Extract the (X, Y) coordinate from the center of the cell holding the provided text.  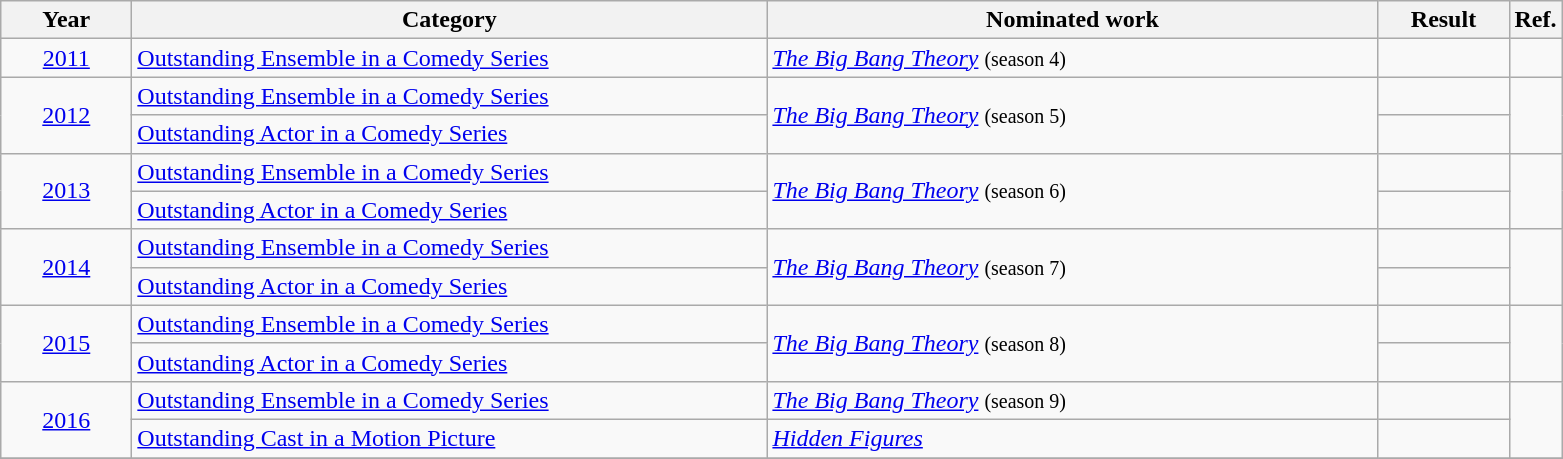
The Big Bang Theory (season 5) (1072, 115)
Category (450, 20)
2012 (66, 115)
Year (66, 20)
The Big Bang Theory (season 8) (1072, 343)
Ref. (1536, 20)
2016 (66, 419)
The Big Bang Theory (season 9) (1072, 400)
The Big Bang Theory (season 4) (1072, 58)
2013 (66, 191)
Hidden Figures (1072, 438)
2014 (66, 267)
2015 (66, 343)
2011 (66, 58)
Nominated work (1072, 20)
Outstanding Cast in a Motion Picture (450, 438)
The Big Bang Theory (season 7) (1072, 267)
Result (1444, 20)
The Big Bang Theory (season 6) (1072, 191)
